Provide the [x, y] coordinate of the cell's center where the given text is located.  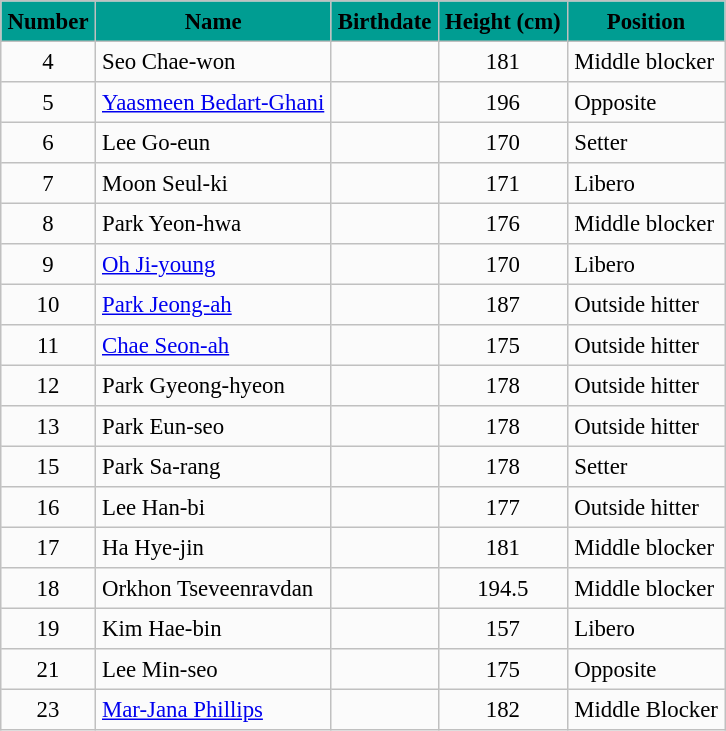
194.5 [502, 588]
187 [502, 304]
182 [502, 709]
Height (cm) [502, 21]
Moon Seul-ki [213, 183]
Park Yeon-hwa [213, 223]
Park Sa-rang [213, 466]
Orkhon Tseveenravdan [213, 588]
Birthdate [384, 21]
7 [48, 183]
10 [48, 304]
171 [502, 183]
6 [48, 142]
Chae Seon-ah [213, 345]
16 [48, 507]
19 [48, 628]
Number [48, 21]
Lee Go-eun [213, 142]
21 [48, 669]
Lee Han-bi [213, 507]
Yaasmeen Bedart-Ghani [213, 102]
Ha Hye-jin [213, 547]
12 [48, 385]
13 [48, 426]
Oh Ji-young [213, 264]
23 [48, 709]
Seo Chae-won [213, 61]
Position [646, 21]
Park Eun-seo [213, 426]
5 [48, 102]
Middle Blocker [646, 709]
18 [48, 588]
196 [502, 102]
15 [48, 466]
Kim Hae-bin [213, 628]
4 [48, 61]
Mar-Jana Phillips [213, 709]
Park Gyeong-hyeon [213, 385]
11 [48, 345]
Park Jeong-ah [213, 304]
177 [502, 507]
Lee Min-seo [213, 669]
176 [502, 223]
17 [48, 547]
Name [213, 21]
8 [48, 223]
9 [48, 264]
157 [502, 628]
